Return the (x, y) coordinate for the center point of the cell that contains the specified text.  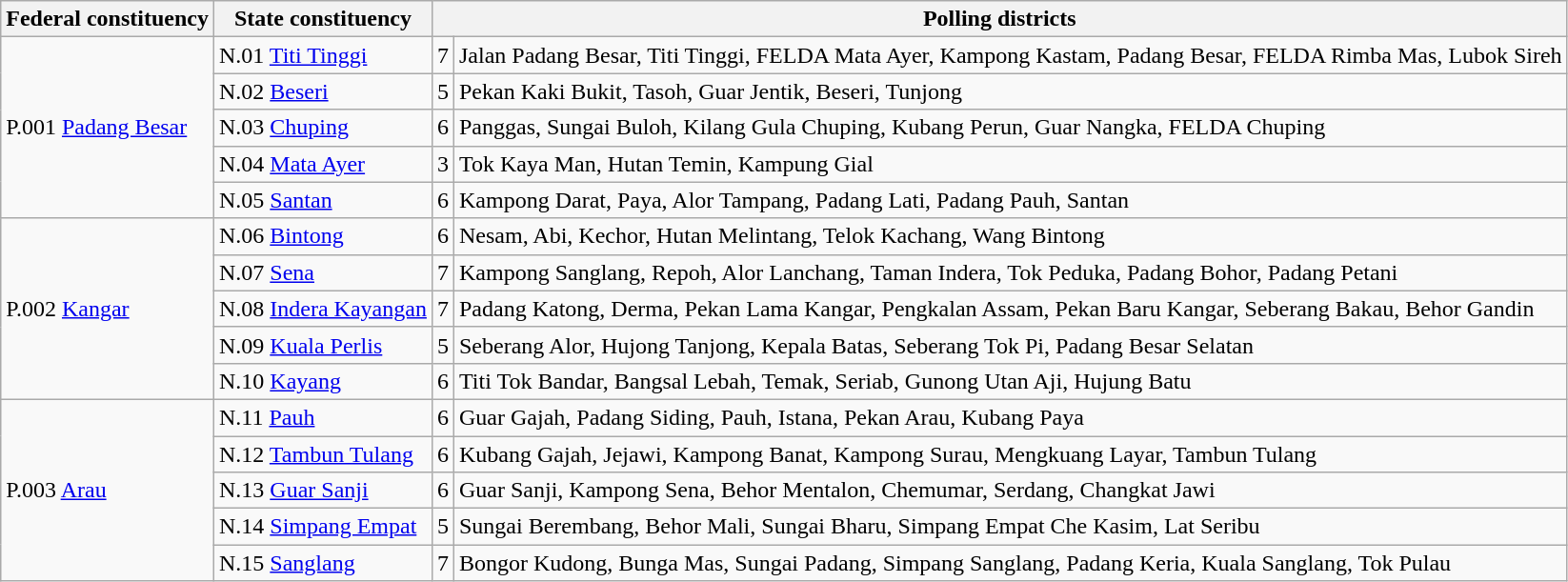
Polling districts (999, 19)
P.002 Kangar (108, 309)
N.03 Chuping (322, 128)
N.06 Bintong (322, 236)
N.12 Tambun Tulang (322, 454)
Seberang Alor, Hujong Tanjong, Kepala Batas, Seberang Tok Pi, Padang Besar Selatan (1010, 345)
P.001 Padang Besar (108, 128)
Sungai Berembang, Behor Mali, Sungai Bharu, Simpang Empat Che Kasim, Lat Seribu (1010, 527)
N.07 Sena (322, 272)
N.11 Pauh (322, 417)
Panggas, Sungai Buloh, Kilang Gula Chuping, Kubang Perun, Guar Nangka, FELDA Chuping (1010, 128)
Kubang Gajah, Jejawi, Kampong Banat, Kampong Surau, Mengkuang Layar, Tambun Tulang (1010, 454)
N.01 Titi Tinggi (322, 55)
N.13 Guar Sanji (322, 491)
P.003 Arau (108, 490)
Guar Gajah, Padang Siding, Pauh, Istana, Pekan Arau, Kubang Paya (1010, 417)
Padang Katong, Derma, Pekan Lama Kangar, Pengkalan Assam, Pekan Baru Kangar, Seberang Bakau, Behor Gandin (1010, 309)
N.15 Sanglang (322, 563)
Kampong Darat, Paya, Alor Tampang, Padang Lati, Padang Pauh, Santan (1010, 200)
Tok Kaya Man, Hutan Temin, Kampung Gial (1010, 164)
Federal constituency (108, 19)
N.02 Beseri (322, 91)
N.09 Kuala Perlis (322, 345)
State constituency (322, 19)
Pekan Kaki Bukit, Tasoh, Guar Jentik, Beseri, Tunjong (1010, 91)
Jalan Padang Besar, Titi Tinggi, FELDA Mata Ayer, Kampong Kastam, Padang Besar, FELDA Rimba Mas, Lubok Sireh (1010, 55)
N.05 Santan (322, 200)
3 (442, 164)
Guar Sanji, Kampong Sena, Behor Mentalon, Chemumar, Serdang, Changkat Jawi (1010, 491)
Titi Tok Bandar, Bangsal Lebah, Temak, Seriab, Gunong Utan Aji, Hujung Batu (1010, 381)
N.14 Simpang Empat (322, 527)
N.08 Indera Kayangan (322, 309)
Kampong Sanglang, Repoh, Alor Lanchang, Taman Indera, Tok Peduka, Padang Bohor, Padang Petani (1010, 272)
Bongor Kudong, Bunga Mas, Sungai Padang, Simpang Sanglang, Padang Keria, Kuala Sanglang, Tok Pulau (1010, 563)
Nesam, Abi, Kechor, Hutan Melintang, Telok Kachang, Wang Bintong (1010, 236)
N.04 Mata Ayer (322, 164)
N.10 Kayang (322, 381)
